Provide the (X, Y) coordinate of the cell's center where the given text is located.  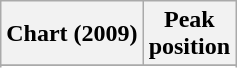
Peakposition (189, 34)
Chart (2009) (72, 34)
